Capture the cell that displays the provided text and extract its [x, y] central coordinate. 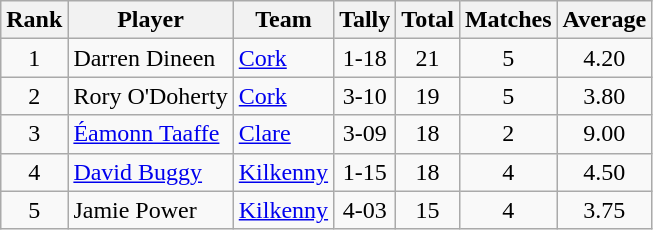
Rank [34, 20]
Player [150, 20]
21 [428, 58]
4.20 [604, 58]
3.75 [604, 210]
Éamonn Taaffe [150, 134]
Matches [508, 20]
4-03 [365, 210]
Average [604, 20]
3-09 [365, 134]
Clare [283, 134]
Tally [365, 20]
3.80 [604, 96]
3-10 [365, 96]
1-15 [365, 172]
Rory O'Doherty [150, 96]
1-18 [365, 58]
David Buggy [150, 172]
19 [428, 96]
Team [283, 20]
Darren Dineen [150, 58]
9.00 [604, 134]
1 [34, 58]
3 [34, 134]
Total [428, 20]
4.50 [604, 172]
15 [428, 210]
Jamie Power [150, 210]
